Extract the (X, Y) coordinate from the center of the cell holding the provided text.  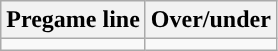
Over/under (210, 20)
Pregame line (74, 20)
